Extract the (x, y) coordinate from the center of the cell holding the provided text.  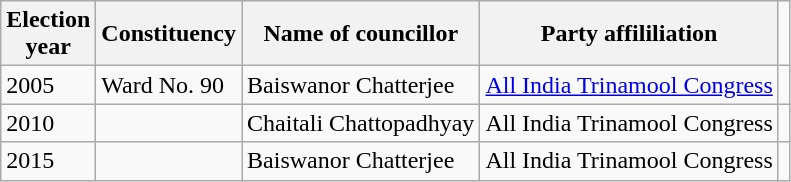
2005 (48, 85)
Constituency (169, 34)
Party affililiation (629, 34)
2010 (48, 123)
Name of councillor (361, 34)
Election year (48, 34)
2015 (48, 161)
Ward No. 90 (169, 85)
Chaitali Chattopadhyay (361, 123)
